Identify which cell holds the provided text, then report its (X, Y) central coordinate. 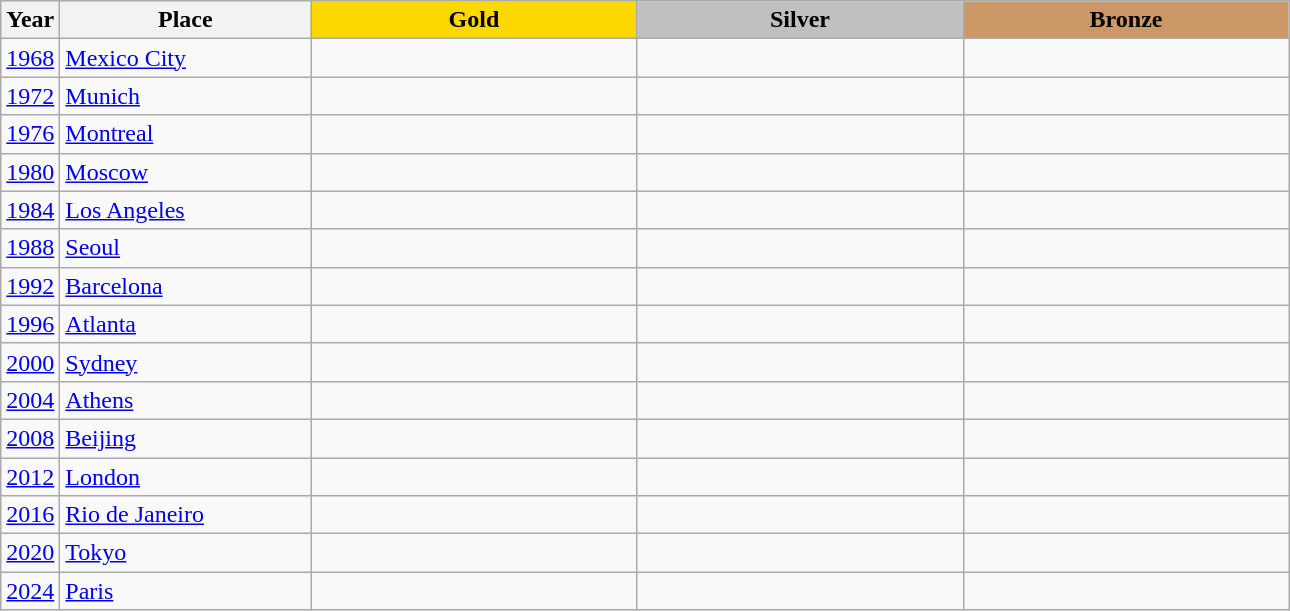
2000 (30, 362)
Paris (186, 591)
1996 (30, 324)
Tokyo (186, 553)
Mexico City (186, 58)
1988 (30, 248)
Year (30, 20)
1968 (30, 58)
1980 (30, 172)
1984 (30, 210)
Moscow (186, 172)
Munich (186, 96)
Place (186, 20)
Sydney (186, 362)
1992 (30, 286)
1972 (30, 96)
2016 (30, 515)
London (186, 477)
2004 (30, 400)
Beijing (186, 438)
Athens (186, 400)
2012 (30, 477)
Bronze (1126, 20)
Rio de Janeiro (186, 515)
2008 (30, 438)
1976 (30, 134)
Atlanta (186, 324)
Silver (800, 20)
Barcelona (186, 286)
Seoul (186, 248)
Los Angeles (186, 210)
Montreal (186, 134)
2020 (30, 553)
Gold (474, 20)
2024 (30, 591)
